Locate the cell with the specified text and output its (X, Y) center coordinate. 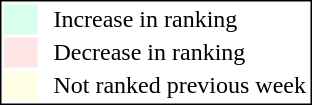
Increase in ranking (180, 19)
Not ranked previous week (180, 85)
Decrease in ranking (180, 53)
